Find where the given text appears and provide that cell's center as (X, Y) coordinate. 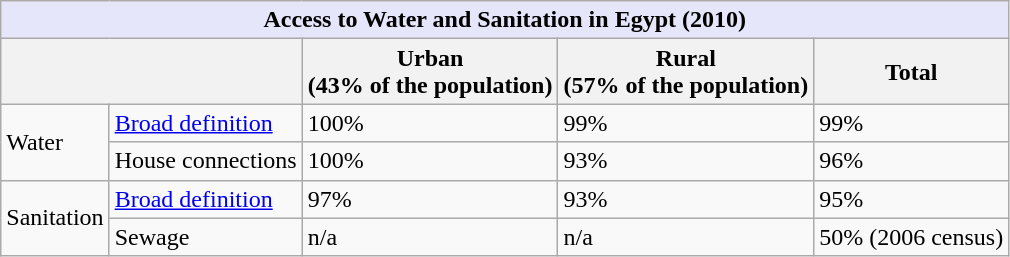
Urban(43% of the population) (430, 72)
Sanitation (55, 218)
50% (2006 census) (912, 237)
Sewage (206, 237)
Rural(57% of the population) (686, 72)
95% (912, 199)
Total (912, 72)
House connections (206, 161)
97% (430, 199)
Water (55, 142)
96% (912, 161)
Access to Water and Sanitation in Egypt (2010) (505, 20)
